Scan for the cell matching the given text and deliver its [x, y] coordinate at center. 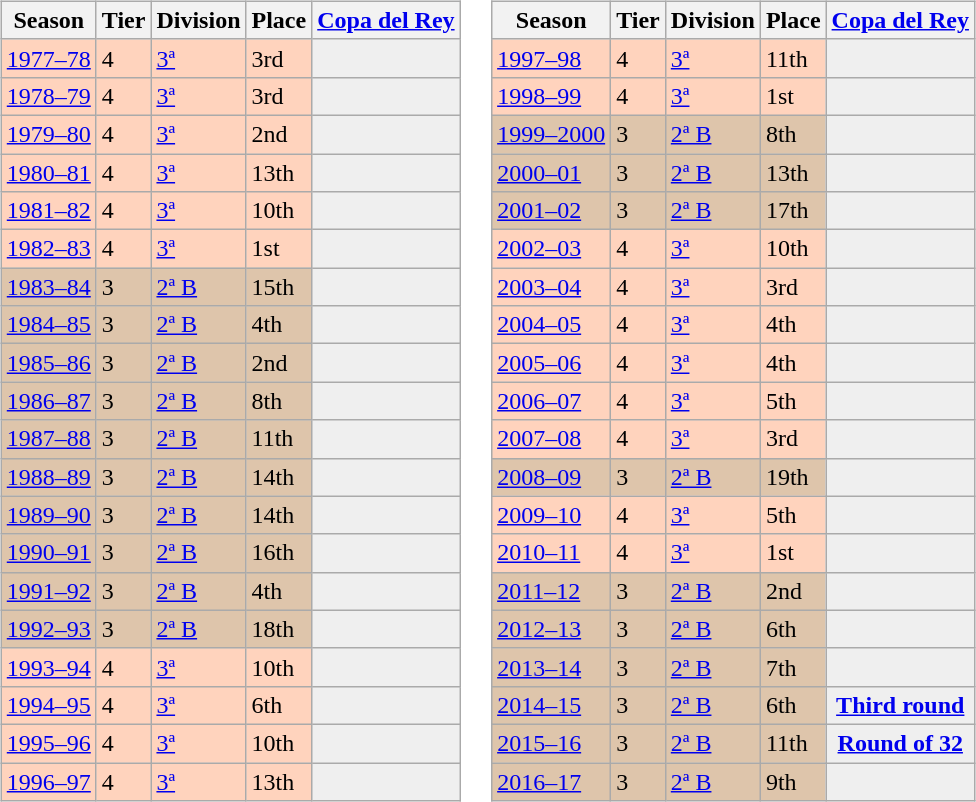
1995–96 [48, 743]
1999–2000 [552, 134]
1984–85 [48, 325]
1993–94 [48, 667]
2015–16 [552, 743]
15th [279, 287]
1983–84 [48, 287]
1991–92 [48, 591]
Round of 32 [900, 743]
1994–95 [48, 705]
2003–04 [552, 287]
2008–09 [552, 477]
1979–80 [48, 134]
16th [279, 553]
17th [793, 211]
1978–79 [48, 96]
19th [793, 477]
1986–87 [48, 401]
7th [793, 667]
1981–82 [48, 211]
1989–90 [48, 515]
2010–11 [552, 553]
2012–13 [552, 629]
2011–12 [552, 591]
1988–89 [48, 477]
1980–81 [48, 173]
2009–10 [552, 515]
2014–15 [552, 705]
9th [793, 781]
2013–14 [552, 667]
1996–97 [48, 781]
2006–07 [552, 401]
2001–02 [552, 211]
1998–99 [552, 96]
2000–01 [552, 173]
1997–98 [552, 58]
2016–17 [552, 781]
1990–91 [48, 553]
1977–78 [48, 58]
1985–86 [48, 363]
2004–05 [552, 325]
1987–88 [48, 439]
18th [279, 629]
Third round [900, 705]
1992–93 [48, 629]
1982–83 [48, 249]
2002–03 [552, 249]
2007–08 [552, 439]
2005–06 [552, 363]
